Return (x, y) of the center of cell containing provided text 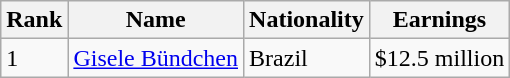
Brazil (307, 58)
Earnings (439, 20)
1 (34, 58)
$12.5 million (439, 58)
Rank (34, 20)
Name (156, 20)
Gisele Bündchen (156, 58)
Nationality (307, 20)
